Find where the given text appears and provide that cell's center as [X, Y] coordinate. 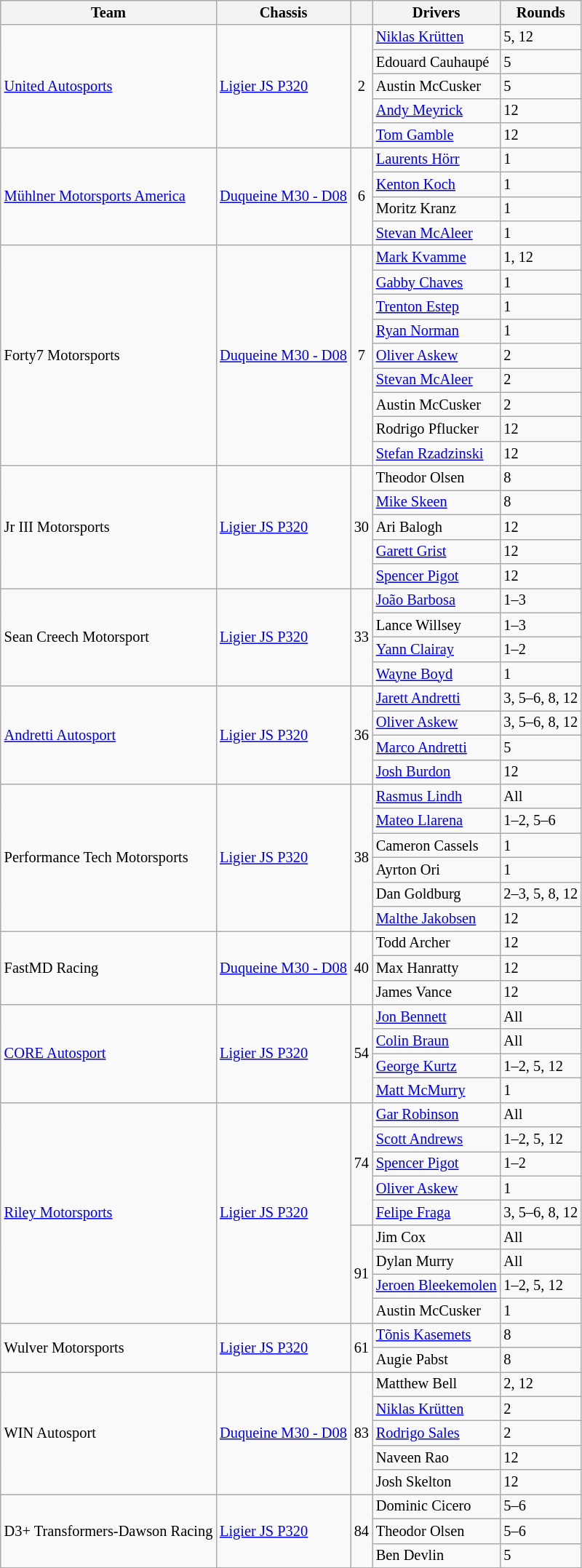
Dylan Murry [436, 1262]
Dan Goldburg [436, 894]
Augie Pabst [436, 1359]
D3+ Transformers-Dawson Racing [108, 1531]
Rounds [541, 12]
Dominic Cicero [436, 1506]
FastMD Racing [108, 968]
United Autosports [108, 86]
Andy Meyrick [436, 111]
Max Hanratty [436, 968]
Jr III Motorsports [108, 527]
Rodrigo Pflucker [436, 429]
54 [362, 1054]
Marco Andretti [436, 747]
Malthe Jakobsen [436, 919]
Garett Grist [436, 552]
Drivers [436, 12]
Colin Braun [436, 1041]
Wayne Boyd [436, 674]
1–2, 5–6 [541, 821]
Yann Clairay [436, 649]
Tom Gamble [436, 135]
Matt McMurry [436, 1090]
2–3, 5, 8, 12 [541, 894]
CORE Autosport [108, 1054]
40 [362, 968]
Riley Motorsports [108, 1212]
Mühlner Motorsports America [108, 196]
1, 12 [541, 258]
Todd Archer [436, 943]
91 [362, 1273]
Jarett Andretti [436, 699]
Rodrigo Sales [436, 1433]
Edouard Cauhaupé [436, 62]
7 [362, 355]
2, 12 [541, 1384]
Performance Tech Motorsports [108, 857]
Mark Kvamme [436, 258]
Chassis [284, 12]
Mateo Llarena [436, 821]
Lance Willsey [436, 625]
Mike Skeen [436, 502]
Andretti Autosport [108, 735]
33 [362, 637]
James Vance [436, 992]
61 [362, 1348]
30 [362, 527]
George Kurtz [436, 1066]
Rasmus Lindh [436, 796]
Team [108, 12]
Gabby Chaves [436, 282]
84 [362, 1531]
Felipe Fraga [436, 1213]
WIN Autosport [108, 1433]
Jeroen Bleekemolen [436, 1286]
36 [362, 735]
Ben Devlin [436, 1556]
Sean Creech Motorsport [108, 637]
Ayrton Ori [436, 869]
Jon Bennett [436, 1016]
6 [362, 196]
74 [362, 1163]
Cameron Cassels [436, 845]
Matthew Bell [436, 1384]
Wulver Motorsports [108, 1348]
Trenton Estep [436, 306]
83 [362, 1433]
Josh Skelton [436, 1482]
Stefan Rzadzinski [436, 453]
Ari Balogh [436, 527]
38 [362, 857]
Tõnis Kasemets [436, 1335]
Scott Andrews [436, 1139]
Jim Cox [436, 1237]
Ryan Norman [436, 331]
João Barbosa [436, 600]
Moritz Kranz [436, 209]
Naveen Rao [436, 1457]
Laurents Hörr [436, 159]
Forty7 Motorsports [108, 355]
Josh Burdon [436, 772]
5, 12 [541, 37]
Kenton Koch [436, 184]
Gar Robinson [436, 1115]
